Scan for the cell matching the given text and deliver its [X, Y] coordinate at center. 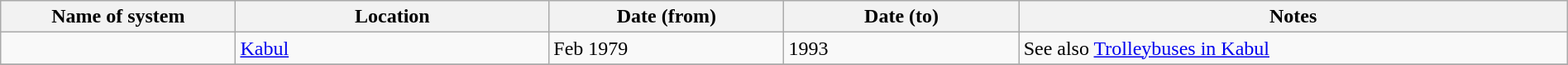
Notes [1293, 17]
1993 [901, 48]
Date (to) [901, 17]
See also Trolleybuses in Kabul [1293, 48]
Kabul [392, 48]
Location [392, 17]
Name of system [118, 17]
Feb 1979 [667, 48]
Date (from) [667, 17]
